From the cell containing the given text, extract its center point as (x, y) coordinate. 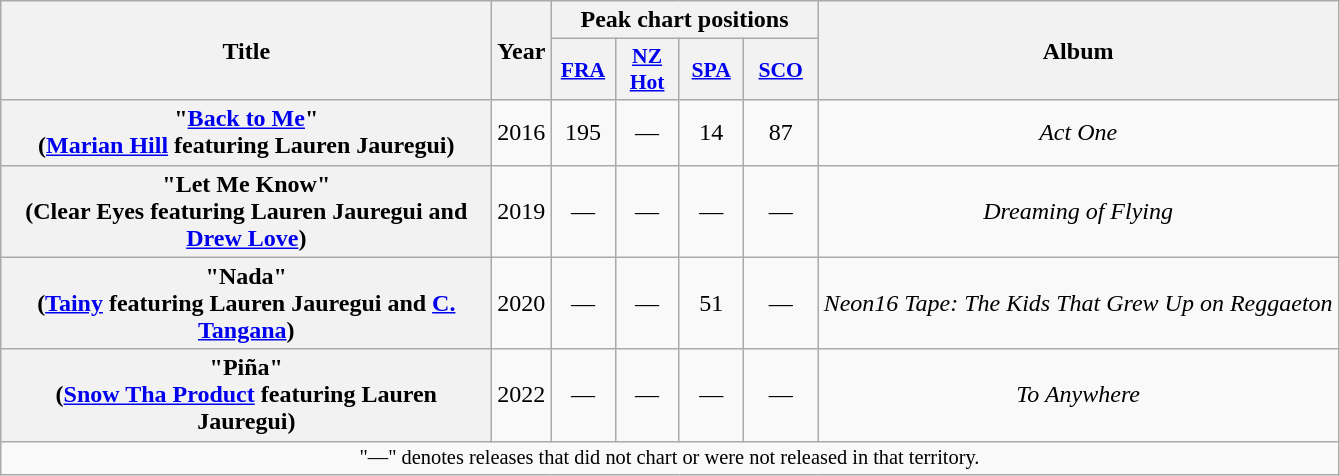
FRA (583, 70)
"Let Me Know"(Clear Eyes featuring Lauren Jauregui and Drew Love) (246, 211)
51 (711, 303)
"—" denotes releases that did not chart or were not released in that territory. (670, 458)
2016 (522, 132)
Dreaming of Flying (1078, 211)
Peak chart positions (684, 20)
2020 (522, 303)
"Piña"(Snow Tha Product featuring Lauren Jauregui) (246, 395)
SCO (780, 70)
2019 (522, 211)
Year (522, 50)
2022 (522, 395)
14 (711, 132)
195 (583, 132)
Neon16 Tape: The Kids That Grew Up on Reggaeton (1078, 303)
Act One (1078, 132)
Album (1078, 50)
"Nada"(Tainy featuring Lauren Jauregui and C. Tangana) (246, 303)
NZHot (647, 70)
SPA (711, 70)
"Back to Me"(Marian Hill featuring Lauren Jauregui) (246, 132)
87 (780, 132)
To Anywhere (1078, 395)
Title (246, 50)
